Return [X, Y] of the center of cell containing provided text 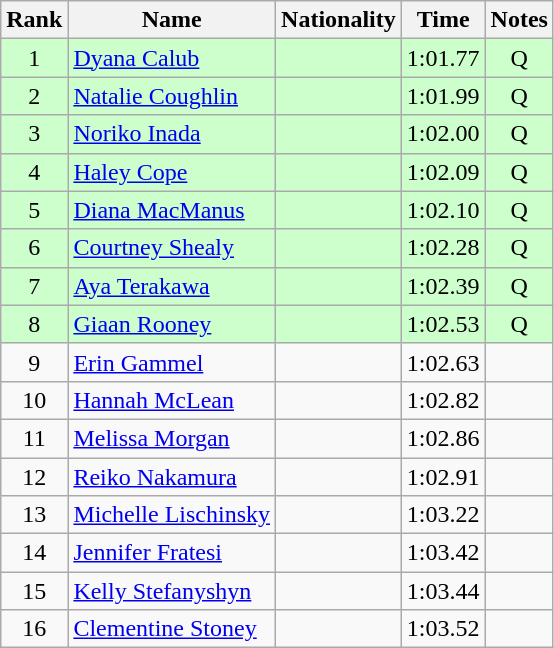
1:03.44 [443, 591]
1 [34, 58]
Rank [34, 20]
Diana MacManus [172, 210]
Noriko Inada [172, 134]
Melissa Morgan [172, 438]
1:02.82 [443, 400]
1:03.52 [443, 629]
14 [34, 553]
1:02.63 [443, 362]
Time [443, 20]
3 [34, 134]
Jennifer Fratesi [172, 553]
11 [34, 438]
13 [34, 515]
1:01.77 [443, 58]
1:02.39 [443, 286]
Aya Terakawa [172, 286]
7 [34, 286]
Dyana Calub [172, 58]
1:02.00 [443, 134]
Notes [519, 20]
1:03.22 [443, 515]
Nationality [339, 20]
12 [34, 477]
10 [34, 400]
1:02.10 [443, 210]
Erin Gammel [172, 362]
4 [34, 172]
1:02.09 [443, 172]
Michelle Lischinsky [172, 515]
1:02.53 [443, 324]
9 [34, 362]
Giaan Rooney [172, 324]
1:03.42 [443, 553]
1:02.91 [443, 477]
15 [34, 591]
Courtney Shealy [172, 248]
1:01.99 [443, 96]
16 [34, 629]
5 [34, 210]
8 [34, 324]
Clementine Stoney [172, 629]
6 [34, 248]
2 [34, 96]
Haley Cope [172, 172]
Natalie Coughlin [172, 96]
Kelly Stefanyshyn [172, 591]
Hannah McLean [172, 400]
Name [172, 20]
Reiko Nakamura [172, 477]
1:02.86 [443, 438]
1:02.28 [443, 248]
